From the cell containing the given text, extract its center point as [X, Y] coordinate. 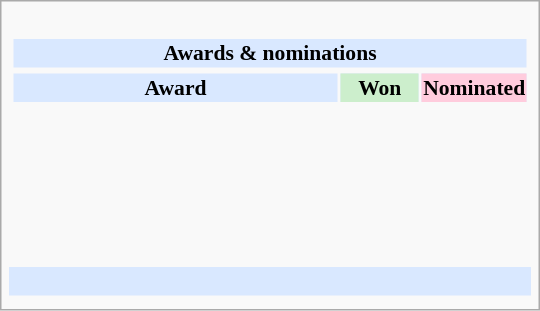
Nominated [474, 87]
Awards & nominations Award Won Nominated [270, 136]
Awards & nominations [270, 53]
Won [380, 87]
Award [175, 87]
